Detect which cell encompasses the target text, then output its [x, y] center coordinate. 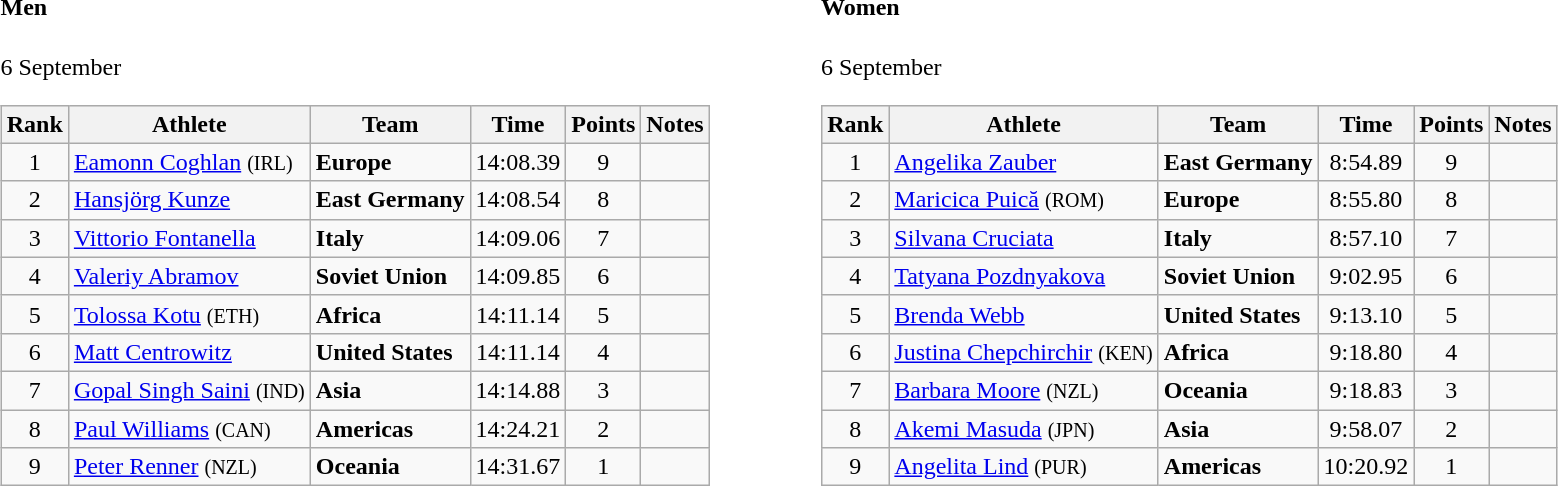
Gopal Singh Saini (IND) [189, 390]
Barbara Moore (NZL) [1024, 390]
9:18.80 [1366, 352]
Angelika Zauber [1024, 162]
Brenda Webb [1024, 314]
Paul Williams (CAN) [189, 429]
9:58.07 [1366, 429]
14:09.85 [518, 276]
Justina Chepchirchir (KEN) [1024, 352]
9:18.83 [1366, 390]
8:55.80 [1366, 200]
Matt Centrowitz [189, 352]
14:31.67 [518, 467]
Angelita Lind (PUR) [1024, 467]
14:09.06 [518, 238]
8:54.89 [1366, 162]
Akemi Masuda (JPN) [1024, 429]
14:08.54 [518, 200]
9:02.95 [1366, 276]
14:24.21 [518, 429]
Tolossa Kotu (ETH) [189, 314]
Valeriy Abramov [189, 276]
Peter Renner (NZL) [189, 467]
Silvana Cruciata [1024, 238]
Vittorio Fontanella [189, 238]
Maricica Puică (ROM) [1024, 200]
Tatyana Pozdnyakova [1024, 276]
14:14.88 [518, 390]
Hansjörg Kunze [189, 200]
14:08.39 [518, 162]
Eamonn Coghlan (IRL) [189, 162]
8:57.10 [1366, 238]
10:20.92 [1366, 467]
9:13.10 [1366, 314]
